For the text-containing cell, return its midpoint in (x, y) coordinate format. 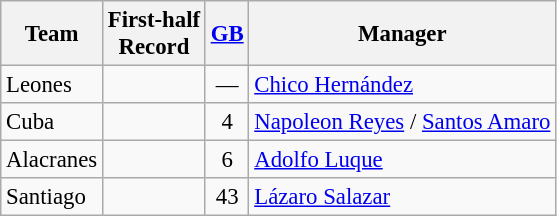
Cuba (52, 122)
Alacranes (52, 160)
Chico Hernández (402, 85)
Team (52, 34)
Santiago (52, 197)
Leones (52, 85)
4 (227, 122)
Manager (402, 34)
43 (227, 197)
First-halfRecord (154, 34)
Lázaro Salazar (402, 197)
Adolfo Luque (402, 160)
Napoleon Reyes / Santos Amaro (402, 122)
6 (227, 160)
GB (227, 34)
— (227, 85)
